Return the (X, Y) coordinate for the center point of the cell that contains the specified text.  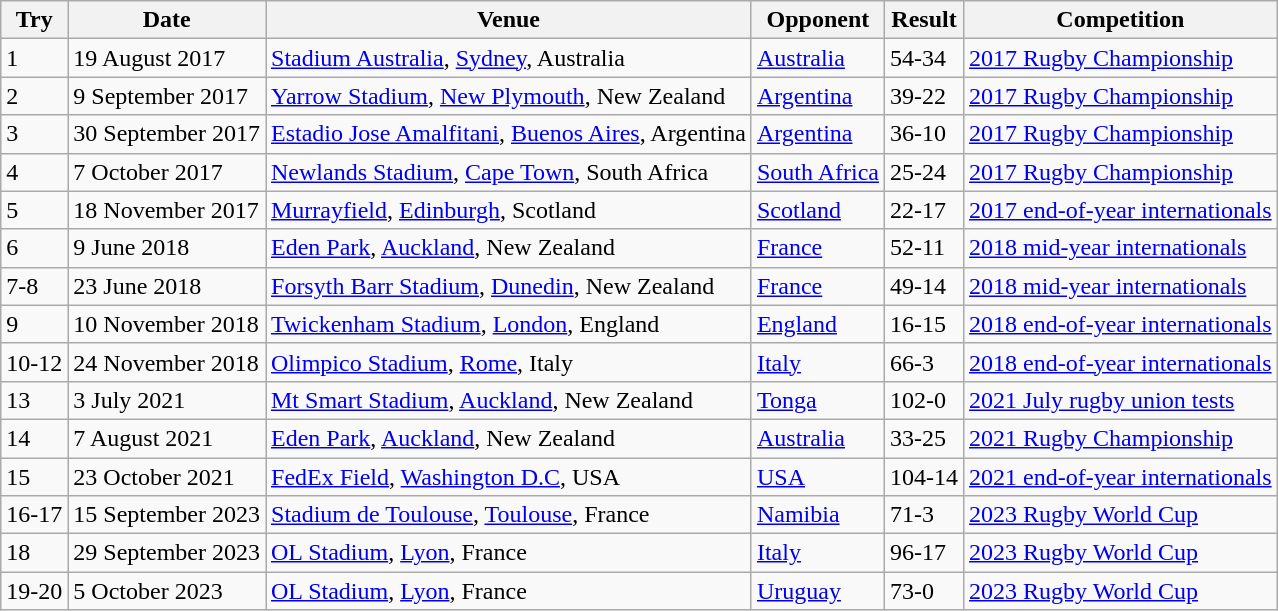
9 September 2017 (167, 96)
39-22 (924, 96)
10 November 2018 (167, 324)
Murrayfield, Edinburgh, Scotland (509, 210)
Tonga (818, 400)
Stadium de Toulouse, Toulouse, France (509, 515)
33-25 (924, 438)
24 November 2018 (167, 362)
18 November 2017 (167, 210)
16-17 (34, 515)
54-34 (924, 58)
71-3 (924, 515)
Result (924, 20)
4 (34, 172)
13 (34, 400)
14 (34, 438)
FedEx Field, Washington D.C, USA (509, 477)
22-17 (924, 210)
102-0 (924, 400)
Yarrow Stadium, New Plymouth, New Zealand (509, 96)
Mt Smart Stadium, Auckland, New Zealand (509, 400)
2021 July rugby union tests (1121, 400)
Scotland (818, 210)
36-10 (924, 134)
30 September 2017 (167, 134)
49-14 (924, 286)
23 June 2018 (167, 286)
19 August 2017 (167, 58)
Uruguay (818, 591)
23 October 2021 (167, 477)
Estadio Jose Amalfitani, Buenos Aires, Argentina (509, 134)
Stadium Australia, Sydney, Australia (509, 58)
10-12 (34, 362)
Olimpico Stadium, Rome, Italy (509, 362)
1 (34, 58)
19-20 (34, 591)
9 (34, 324)
9 June 2018 (167, 248)
7 October 2017 (167, 172)
Try (34, 20)
Namibia (818, 515)
15 (34, 477)
2017 end-of-year internationals (1121, 210)
Venue (509, 20)
29 September 2023 (167, 553)
15 September 2023 (167, 515)
Date (167, 20)
England (818, 324)
7-8 (34, 286)
3 July 2021 (167, 400)
2 (34, 96)
5 (34, 210)
73-0 (924, 591)
Forsyth Barr Stadium, Dunedin, New Zealand (509, 286)
2021 end-of-year internationals (1121, 477)
52-11 (924, 248)
96-17 (924, 553)
5 October 2023 (167, 591)
Newlands Stadium, Cape Town, South Africa (509, 172)
Twickenham Stadium, London, England (509, 324)
USA (818, 477)
6 (34, 248)
2021 Rugby Championship (1121, 438)
South Africa (818, 172)
Competition (1121, 20)
3 (34, 134)
7 August 2021 (167, 438)
104-14 (924, 477)
66-3 (924, 362)
25-24 (924, 172)
18 (34, 553)
16-15 (924, 324)
Opponent (818, 20)
